Scan for the cell matching the given text and deliver its (x, y) coordinate at center. 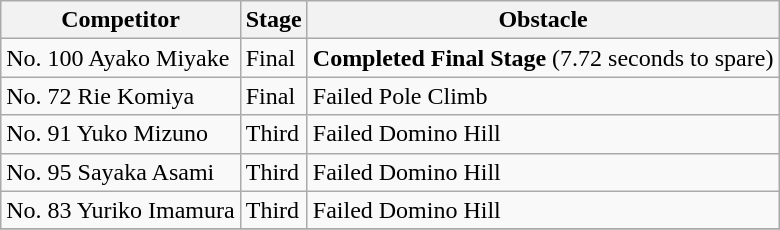
Obstacle (543, 20)
Failed Pole Climb (543, 96)
No. 100 Ayako Miyake (120, 58)
No. 72 Rie Komiya (120, 96)
No. 95 Sayaka Asami (120, 172)
Completed Final Stage (7.72 seconds to spare) (543, 58)
No. 83 Yuriko Imamura (120, 210)
Stage (274, 20)
No. 91 Yuko Mizuno (120, 134)
Competitor (120, 20)
